Provide the (X, Y) coordinate of the cell's center where the given text is located.  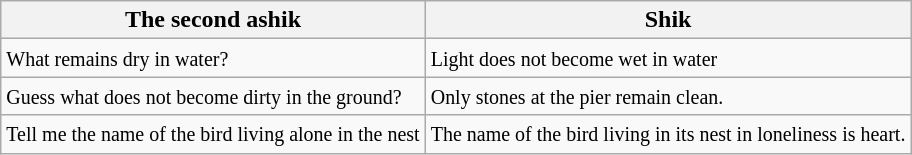
The second ashik (213, 20)
Tell me the name of the bird living alone in the nest (213, 134)
Light does not become wet in water (668, 58)
The name of the bird living in its nest in loneliness is heart. (668, 134)
What remains dry in water? (213, 58)
Shik (668, 20)
Guess what does not become dirty in the ground? (213, 96)
Only stones at the pier remain clean. (668, 96)
